Return the [x, y] coordinate for the center point of the cell that contains the specified text.  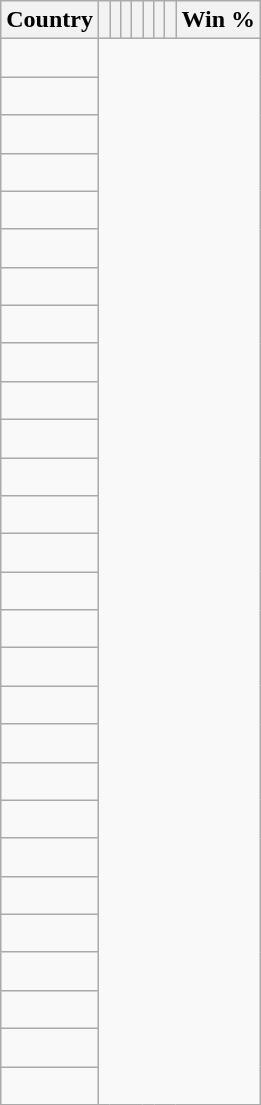
Win % [218, 20]
Country [50, 20]
